Extract the [x, y] coordinate from the center of the cell holding the provided text.  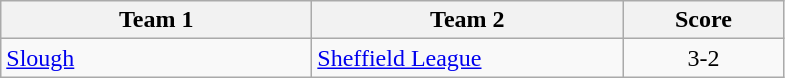
Team 1 [156, 20]
Score [704, 20]
Slough [156, 58]
Team 2 [468, 20]
Sheffield League [468, 58]
3-2 [704, 58]
